Provide the (X, Y) coordinate of the cell's center where the given text is located.  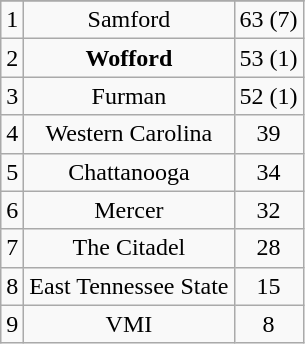
Western Carolina (129, 134)
39 (268, 134)
VMI (129, 324)
2 (12, 58)
East Tennessee State (129, 286)
6 (12, 210)
34 (268, 172)
Mercer (129, 210)
53 (1) (268, 58)
Wofford (129, 58)
Chattanooga (129, 172)
Samford (129, 20)
4 (12, 134)
52 (1) (268, 96)
63 (7) (268, 20)
32 (268, 210)
1 (12, 20)
3 (12, 96)
7 (12, 248)
Furman (129, 96)
9 (12, 324)
The Citadel (129, 248)
5 (12, 172)
28 (268, 248)
15 (268, 286)
